Search for the cell housing the specified text and yield its [X, Y] center coordinate. 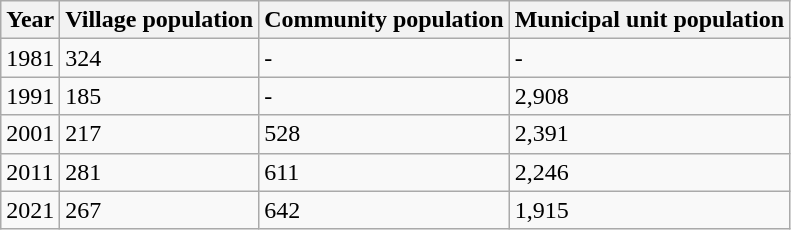
267 [160, 210]
2011 [30, 172]
281 [160, 172]
324 [160, 58]
528 [384, 134]
642 [384, 210]
2001 [30, 134]
1,915 [649, 210]
217 [160, 134]
2,391 [649, 134]
Community population [384, 20]
2,908 [649, 96]
185 [160, 96]
Village population [160, 20]
Municipal unit population [649, 20]
2,246 [649, 172]
1981 [30, 58]
611 [384, 172]
Year [30, 20]
2021 [30, 210]
1991 [30, 96]
